Capture the cell that displays the provided text and extract its (X, Y) central coordinate. 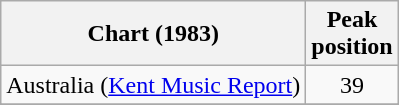
39 (352, 85)
Peakposition (352, 34)
Australia (Kent Music Report) (154, 85)
Chart (1983) (154, 34)
